Detect which cell encompasses the target text, then output its (X, Y) center coordinate. 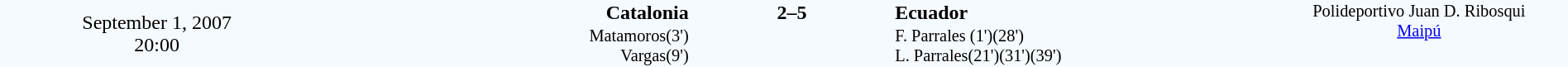
Polideportivo Juan D. RibosquiMaipú (1419, 33)
Catalonia (501, 12)
September 1, 200720:00 (157, 33)
Ecuador (1082, 12)
Matamoros(3')Vargas(9') (501, 46)
2–5 (791, 12)
F. Parrales (1')(28')L. Parrales(21')(31')(39') (1082, 46)
